Identify which cell holds the provided text, then report its (x, y) central coordinate. 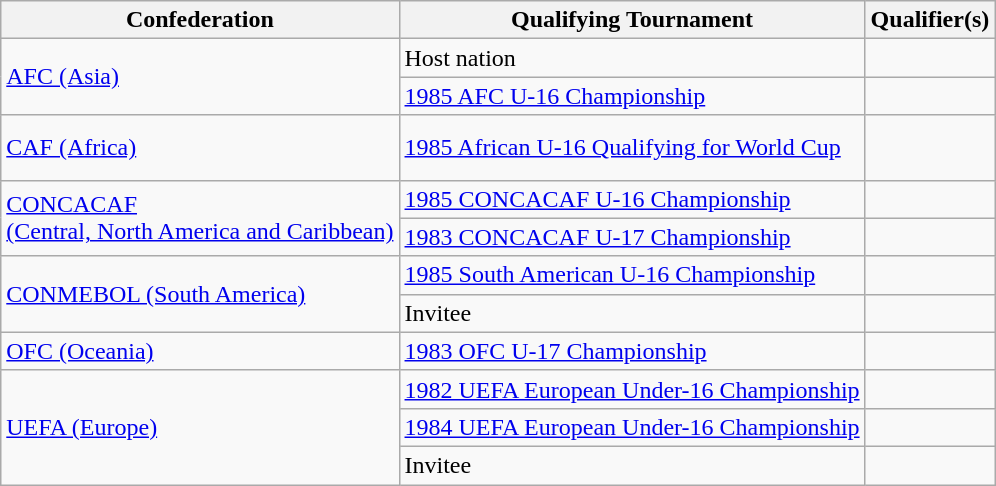
AFC (Asia) (200, 77)
1985 South American U-16 Championship (632, 275)
1985 AFC U-16 Championship (632, 96)
CAF (Africa) (200, 148)
1984 UEFA European Under-16 Championship (632, 427)
CONCACAF (Central, North America and Caribbean) (200, 218)
OFC (Oceania) (200, 351)
UEFA (Europe) (200, 427)
Qualifier(s) (930, 20)
1982 UEFA European Under-16 Championship (632, 389)
Qualifying Tournament (632, 20)
1983 CONCACAF U-17 Championship (632, 237)
1985 African U-16 Qualifying for World Cup (632, 148)
CONMEBOL (South America) (200, 294)
Confederation (200, 20)
1985 CONCACAF U-16 Championship (632, 199)
1983 OFC U-17 Championship (632, 351)
Host nation (632, 58)
